Locate the cell with the specified text and output its (x, y) center coordinate. 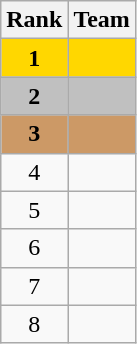
7 (34, 286)
6 (34, 248)
Rank (34, 20)
Team (102, 20)
8 (34, 324)
5 (34, 210)
4 (34, 172)
2 (34, 96)
3 (34, 134)
1 (34, 58)
